Identify which cell holds the provided text, then report its [X, Y] central coordinate. 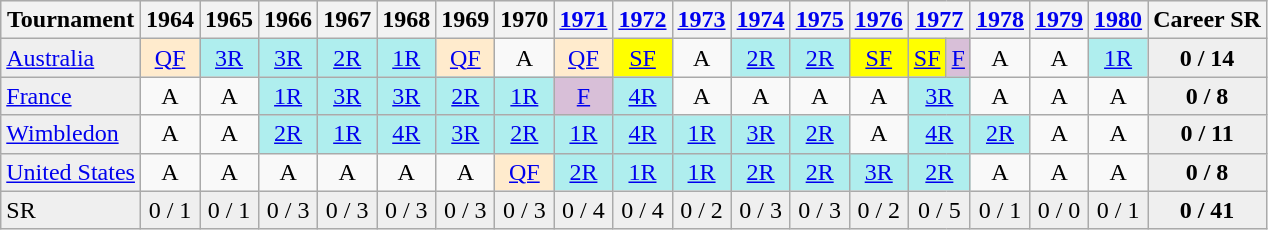
Career SR [1208, 20]
1971 [584, 20]
SR [71, 210]
0 / 11 [1208, 134]
1976 [878, 20]
France [71, 96]
1975 [820, 20]
1967 [348, 20]
Australia [71, 58]
1969 [466, 20]
1979 [1060, 20]
0 / 41 [1208, 210]
1974 [760, 20]
0 / 14 [1208, 58]
1966 [288, 20]
0 / 0 [1060, 210]
1973 [702, 20]
1980 [1118, 20]
1972 [642, 20]
1978 [1000, 20]
0 / 5 [939, 210]
1965 [230, 20]
Tournament [71, 20]
1968 [406, 20]
1977 [939, 20]
1970 [524, 20]
United States [71, 172]
1964 [170, 20]
Wimbledon [71, 134]
